Return [x, y] of the center of cell containing provided text 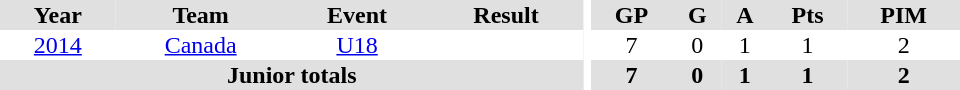
GP [631, 15]
U18 [358, 45]
Canada [201, 45]
Team [201, 15]
Result [506, 15]
G [698, 15]
PIM [904, 15]
Year [58, 15]
Pts [808, 15]
Junior totals [292, 75]
A [745, 15]
2014 [58, 45]
Event [358, 15]
